Output the [X, Y] coordinate of the center of the cell containing the given text.  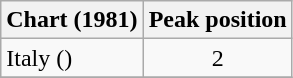
Chart (1981) [72, 20]
2 [218, 58]
Peak position [218, 20]
Italy () [72, 58]
